Determine the (X, Y) coordinate at the center of the cell enclosing the given text.  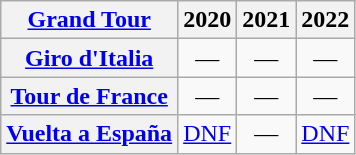
Vuelta a España (90, 134)
2021 (266, 20)
Grand Tour (90, 20)
Tour de France (90, 96)
2022 (326, 20)
2020 (208, 20)
Giro d'Italia (90, 58)
